Output the (x, y) coordinate of the center of the cell containing the given text.  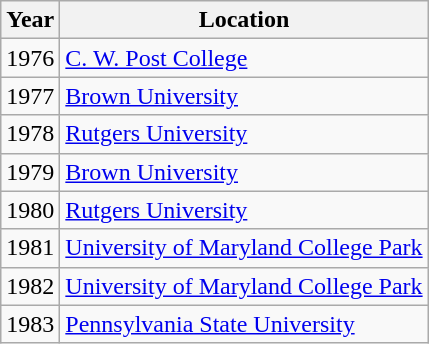
C. W. Post College (244, 58)
1983 (30, 324)
1979 (30, 172)
Pennsylvania State University (244, 324)
1982 (30, 286)
1980 (30, 210)
1976 (30, 58)
Year (30, 20)
Location (244, 20)
1981 (30, 248)
1978 (30, 134)
1977 (30, 96)
